For the text-containing cell, return its midpoint in [x, y] coordinate format. 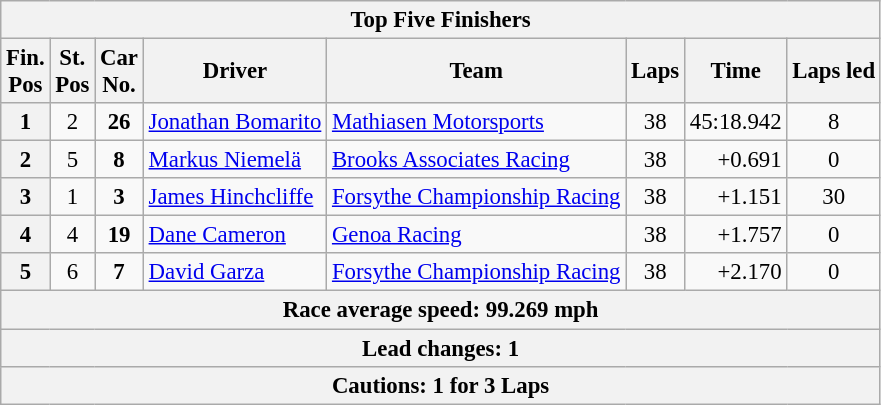
Brooks Associates Racing [476, 160]
St.Pos [72, 72]
7 [120, 273]
David Garza [234, 273]
Jonathan Bomarito [234, 122]
Laps led [834, 72]
Laps [656, 72]
+0.691 [736, 160]
James Hinchcliffe [234, 197]
Fin.Pos [26, 72]
+1.151 [736, 197]
Dane Cameron [234, 235]
+2.170 [736, 273]
19 [120, 235]
Markus Niemelä [234, 160]
Team [476, 72]
Lead changes: 1 [441, 348]
45:18.942 [736, 122]
26 [120, 122]
Genoa Racing [476, 235]
30 [834, 197]
Cautions: 1 for 3 Laps [441, 385]
Race average speed: 99.269 mph [441, 310]
+1.757 [736, 235]
CarNo. [120, 72]
Driver [234, 72]
Top Five Finishers [441, 20]
6 [72, 273]
Mathiasen Motorsports [476, 122]
Time [736, 72]
